Search for the cell housing the specified text and yield its [x, y] center coordinate. 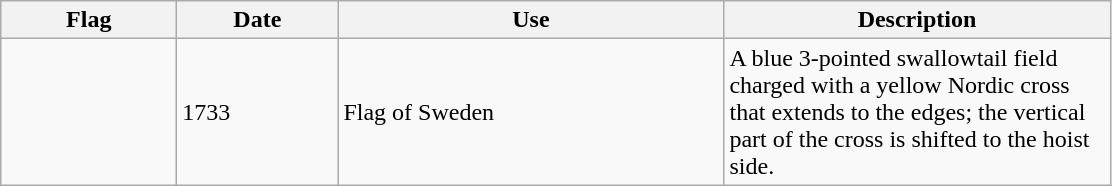
Use [531, 20]
Flag [89, 20]
Description [917, 20]
Date [258, 20]
1733 [258, 112]
Flag of Sweden [531, 112]
